Capture the cell that displays the provided text and extract its [X, Y] central coordinate. 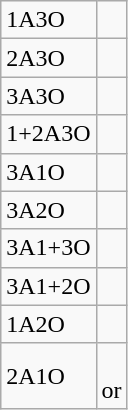
1+2A3O [48, 134]
2A1O [48, 376]
3A2O [48, 210]
3A3O [48, 96]
3A1+2O [48, 286]
1A3O [48, 20]
or [112, 376]
3A1O [48, 172]
1A2O [48, 324]
3A1+3O [48, 248]
2A3O [48, 58]
